Search for the cell housing the specified text and yield its (X, Y) center coordinate. 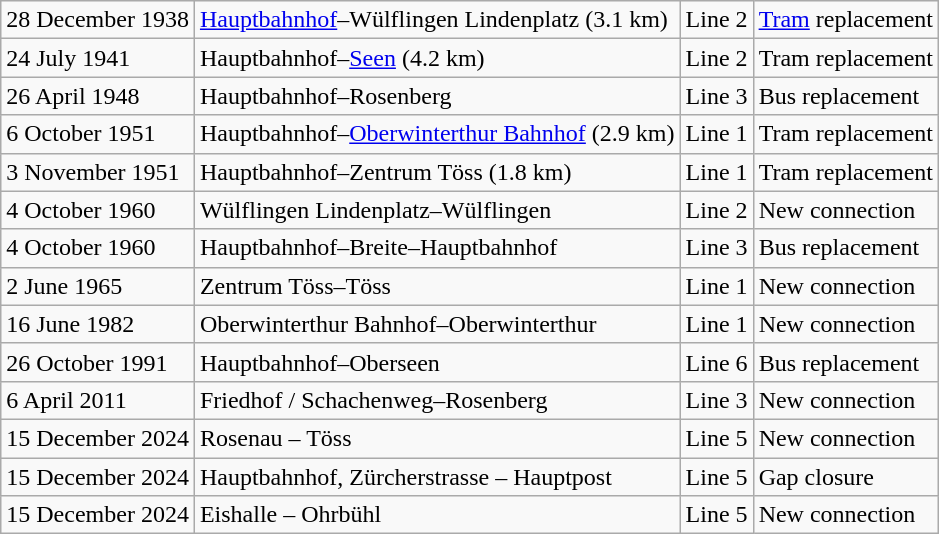
Wülflingen Lindenplatz–Wülflingen (437, 210)
26 April 1948 (98, 96)
2 June 1965 (98, 286)
Zentrum Töss–Töss (437, 286)
Hauptbahnhof–Rosenberg (437, 96)
Hauptbahnhof–Oberseen (437, 362)
Hauptbahnhof, Zürcherstrasse – Hauptpost (437, 477)
3 November 1951 (98, 172)
Hauptbahnhof–Breite–Hauptbahnhof (437, 248)
Line 6 (716, 362)
Hauptbahnhof–Wülflingen Lindenplatz (3.1 km) (437, 20)
16 June 1982 (98, 324)
6 October 1951 (98, 134)
Friedhof / Schachenweg–Rosenberg (437, 400)
Hauptbahnhof–Seen (4.2 km) (437, 58)
Gap closure (846, 477)
Hauptbahnhof–Oberwinterthur Bahnhof (2.9 km) (437, 134)
Eishalle – Ohrbühl (437, 515)
24 July 1941 (98, 58)
26 October 1991 (98, 362)
Oberwinterthur Bahnhof–Oberwinterthur (437, 324)
6 April 2011 (98, 400)
28 December 1938 (98, 20)
Hauptbahnhof–Zentrum Töss (1.8 km) (437, 172)
Rosenau – Töss (437, 438)
